Pinpoint the cell where the given text exists, returning its [x, y] midpoint coordinate. 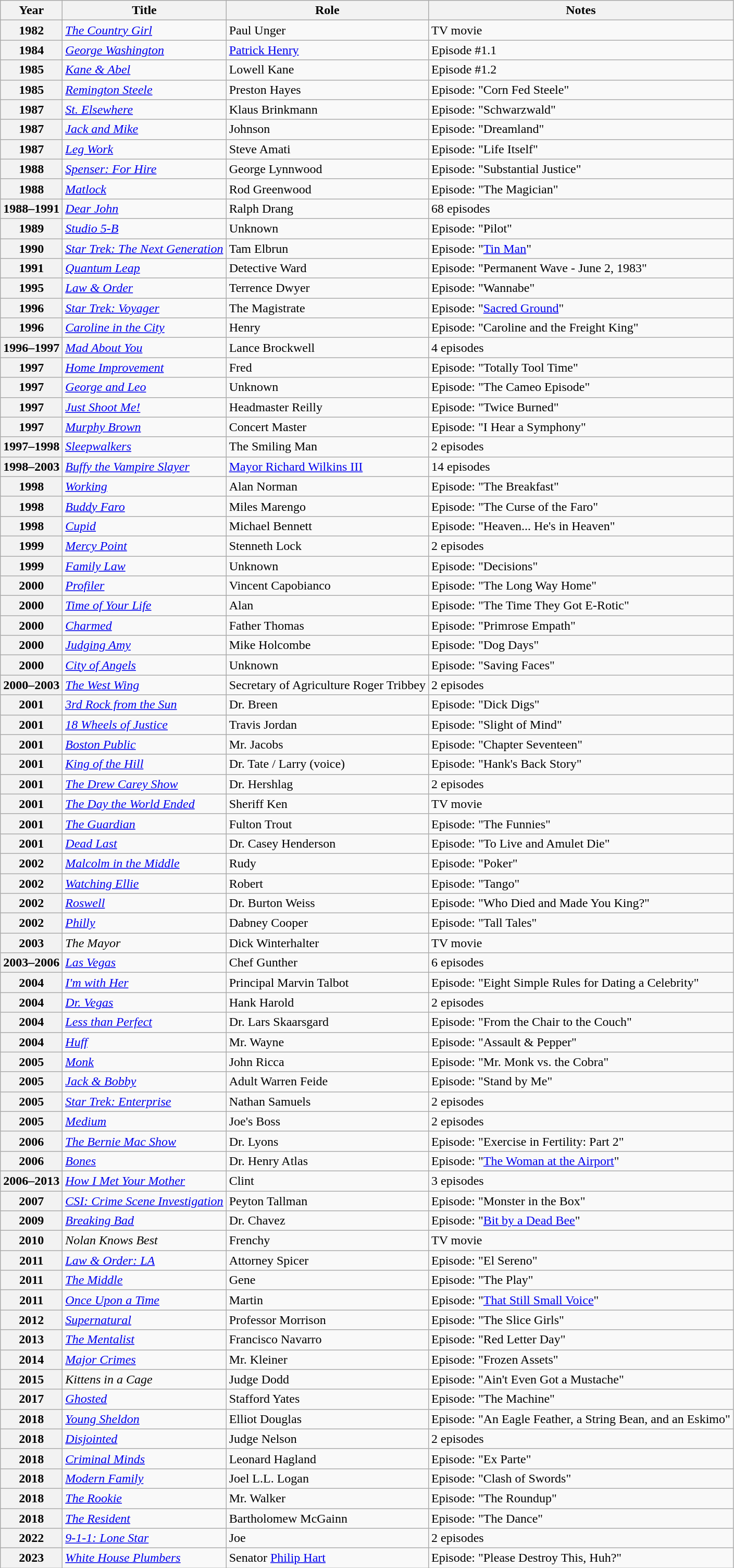
Episode: "From the Chair to the Couch" [580, 1022]
2015 [31, 1379]
Dr. Chavez [327, 1221]
2003 [31, 943]
Mayor Richard Wilkins III [327, 467]
Dead Last [144, 843]
The Mentalist [144, 1340]
Episode: "The Cameo Episode" [580, 387]
Vincent Capobianco [327, 586]
Criminal Minds [144, 1459]
Less than Perfect [144, 1022]
Episode: "The Long Way Home" [580, 586]
Dr. Lars Skaarsgard [327, 1022]
Episode: "Dog Days" [580, 645]
Mr. Walker [327, 1498]
Johnson [327, 129]
Quantum Leap [144, 268]
Episode: "Dreamland" [580, 129]
Episode: "Totally Tool Time" [580, 367]
The Country Girl [144, 30]
The Magistrate [327, 308]
Rod Greenwood [327, 189]
2013 [31, 1340]
Episode: "Decisions" [580, 566]
Leg Work [144, 149]
Episode: "Bit by a Dead Bee" [580, 1221]
Episode: "Ex Parte" [580, 1459]
Remington Steele [144, 90]
George Lynnwood [327, 169]
The Guardian [144, 824]
Philly [144, 923]
Hank Harold [327, 1002]
Monk [144, 1062]
Charmed [144, 626]
Boston Public [144, 744]
2010 [31, 1241]
Dr. Casey Henderson [327, 843]
14 episodes [580, 467]
Breaking Bad [144, 1221]
Episode: "Permanent Wave - June 2, 1983" [580, 268]
Tam Elbrun [327, 249]
3 episodes [580, 1181]
The West Wing [144, 685]
Mercy Point [144, 546]
Principal Marvin Talbot [327, 983]
Mr. Wayne [327, 1042]
Episode: "Exercise in Fertility: Part 2" [580, 1141]
City of Angels [144, 665]
Profiler [144, 586]
Ralph Drang [327, 209]
Peyton Tallman [327, 1200]
Paul Unger [327, 30]
Kane & Abel [144, 70]
Headmaster Reilly [327, 407]
2023 [31, 1558]
Episode: "Red Letter Day" [580, 1340]
How I Met Your Mother [144, 1181]
Malcolm in the Middle [144, 863]
Buffy the Vampire Slayer [144, 467]
Nathan Samuels [327, 1101]
68 episodes [580, 209]
Episode: "El Sereno" [580, 1260]
Steve Amati [327, 149]
Young Sheldon [144, 1419]
Episode: "Clash of Swords" [580, 1478]
Attorney Spicer [327, 1260]
Robert [327, 884]
Title [144, 10]
9-1-1: Lone Star [144, 1538]
Episode: "The Slice Girls" [580, 1320]
Episode: "Poker" [580, 863]
Michael Bennett [327, 526]
Episode: "That Still Small Voice" [580, 1300]
Joe [327, 1538]
Episode: "Frozen Assets" [580, 1359]
Episode: "Primrose Empath" [580, 626]
Lowell Kane [327, 70]
St. Elsewhere [144, 109]
Episode: "Monster in the Box" [580, 1200]
Fred [327, 367]
2007 [31, 1200]
Concert Master [327, 427]
Episode: "Saving Faces" [580, 665]
Home Improvement [144, 367]
Jack & Bobby [144, 1082]
Just Shoot Me! [144, 407]
18 Wheels of Justice [144, 725]
Episode: "The Machine" [580, 1399]
Studio 5-B [144, 228]
Episode: "Dick Digs" [580, 705]
2017 [31, 1399]
Episode: "The Magician" [580, 189]
Gene [327, 1280]
The Rookie [144, 1498]
1988–1991 [31, 209]
Terrence Dwyer [327, 288]
Episode: "Heaven... He's in Heaven" [580, 526]
Alan [327, 606]
Episode: "To Live and Amulet Die" [580, 843]
Judge Dodd [327, 1379]
Clint [327, 1181]
Star Trek: Enterprise [144, 1101]
Dear John [144, 209]
2006–2013 [31, 1181]
Rudy [327, 863]
The Resident [144, 1518]
Role [327, 10]
Murphy Brown [144, 427]
Law & Order: LA [144, 1260]
Senator Philip Hart [327, 1558]
Episode #1.1 [580, 50]
Matlock [144, 189]
Episode: "Slight of Mind" [580, 725]
Episode: "Eight Simple Rules for Dating a Celebrity" [580, 983]
Professor Morrison [327, 1320]
Episode: "Mr. Monk vs. the Cobra" [580, 1062]
The Middle [144, 1280]
Secretary of Agriculture Roger Tribbey [327, 685]
2009 [31, 1221]
Episode: "Pilot" [580, 228]
Episode: "Chapter Seventeen" [580, 744]
Jack and Mike [144, 129]
Detective Ward [327, 268]
Cupid [144, 526]
Francisco Navarro [327, 1340]
White House Plumbers [144, 1558]
The Smiling Man [327, 447]
Once Upon a Time [144, 1300]
Preston Hayes [327, 90]
Judging Amy [144, 645]
Bones [144, 1161]
Alan Norman [327, 486]
2022 [31, 1538]
Episode: "Life Itself" [580, 149]
1989 [31, 228]
3rd Rock from the Sun [144, 705]
Episode #1.2 [580, 70]
Adult Warren Feide [327, 1082]
4 episodes [580, 348]
Episode: "The Curse of the Faro" [580, 506]
Mike Holcombe [327, 645]
Caroline in the City [144, 328]
The Mayor [144, 943]
Notes [580, 10]
Episode: "The Dance" [580, 1518]
Joe's Boss [327, 1121]
Episode: "An Eagle Feather, a String Bean, and an Eskimo" [580, 1419]
George and Leo [144, 387]
1996–1997 [31, 348]
Episode: "Who Died and Made You King?" [580, 903]
1990 [31, 249]
Bartholomew McGainn [327, 1518]
Episode: "The Play" [580, 1280]
The Drew Carey Show [144, 784]
Spenser: For Hire [144, 169]
Roswell [144, 903]
Klaus Brinkmann [327, 109]
Disjointed [144, 1439]
Episode: "Sacred Ground" [580, 308]
Episode: "Caroline and the Freight King" [580, 328]
Las Vegas [144, 963]
Mr. Jacobs [327, 744]
Episode: "I Hear a Symphony" [580, 427]
Law & Order [144, 288]
Medium [144, 1121]
Buddy Faro [144, 506]
Henry [327, 328]
Travis Jordan [327, 725]
Fulton Trout [327, 824]
1991 [31, 268]
Episode: "Hank's Back Story" [580, 764]
Ghosted [144, 1399]
Chef Gunther [327, 963]
Father Thomas [327, 626]
Huff [144, 1042]
Episode: "Tall Tales" [580, 923]
Episode: "The Woman at the Airport" [580, 1161]
Nolan Knows Best [144, 1241]
John Ricca [327, 1062]
Episode: "The Time They Got E-Rotic" [580, 606]
Dr. Hershlag [327, 784]
Modern Family [144, 1478]
King of the Hill [144, 764]
George Washington [144, 50]
1984 [31, 50]
Episode: "Stand by Me" [580, 1082]
2003–2006 [31, 963]
Dr. Lyons [327, 1141]
I'm with Her [144, 983]
Watching Ellie [144, 884]
2012 [31, 1320]
Dr. Burton Weiss [327, 903]
Episode: "Twice Burned" [580, 407]
Major Crimes [144, 1359]
Kittens in a Cage [144, 1379]
Episode: "Corn Fed Steele" [580, 90]
Star Trek: The Next Generation [144, 249]
Dr. Breen [327, 705]
Sleepwalkers [144, 447]
Martin [327, 1300]
Stafford Yates [327, 1399]
Episode: "The Breakfast" [580, 486]
The Day the World Ended [144, 804]
Time of Your Life [144, 606]
Patrick Henry [327, 50]
Episode: "Wannabe" [580, 288]
Leonard Hagland [327, 1459]
Year [31, 10]
Family Law [144, 566]
Miles Marengo [327, 506]
Stenneth Lock [327, 546]
Episode: "Ain't Even Got a Mustache" [580, 1379]
Episode: "The Funnies" [580, 824]
Episode: "Substantial Justice" [580, 169]
1997–1998 [31, 447]
Dr. Henry Atlas [327, 1161]
Episode: "The Roundup" [580, 1498]
2000–2003 [31, 685]
Dr. Tate / Larry (voice) [327, 764]
2014 [31, 1359]
Joel L.L. Logan [327, 1478]
1998–2003 [31, 467]
Dick Winterhalter [327, 943]
Dr. Vegas [144, 1002]
Elliot Douglas [327, 1419]
Episode: "Tin Man" [580, 249]
Sheriff Ken [327, 804]
Episode: "Assault & Pepper" [580, 1042]
Episode: "Tango" [580, 884]
Judge Nelson [327, 1439]
Mr. Kleiner [327, 1359]
1995 [31, 288]
Mad About You [144, 348]
Dabney Cooper [327, 923]
1982 [31, 30]
Working [144, 486]
Star Trek: Voyager [144, 308]
Lance Brockwell [327, 348]
CSI: Crime Scene Investigation [144, 1200]
Episode: "Please Destroy This, Huh?" [580, 1558]
Episode: "Schwarzwald" [580, 109]
The Bernie Mac Show [144, 1141]
Frenchy [327, 1241]
Supernatural [144, 1320]
6 episodes [580, 963]
